Output the (X, Y) coordinate of the center of the cell containing the given text.  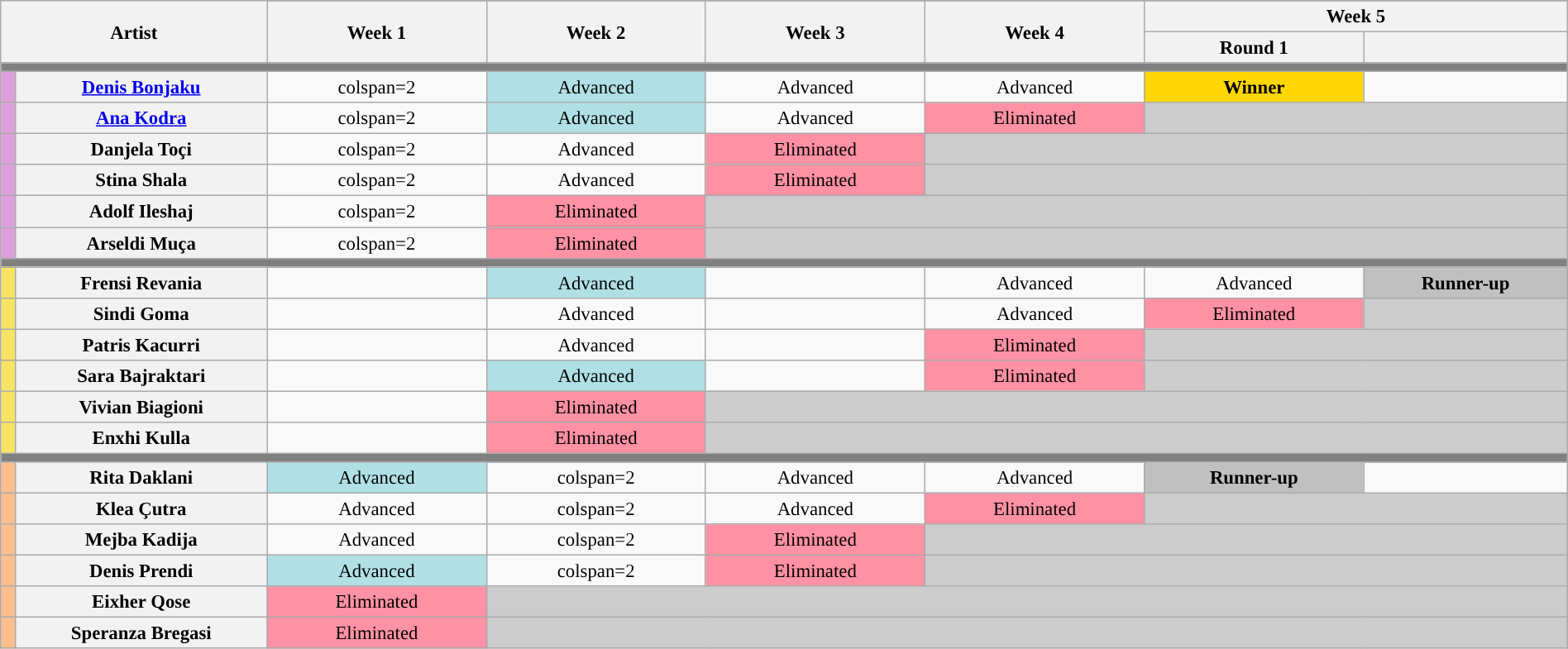
Speranza Bregasi (141, 633)
Week 2 (595, 31)
Week 3 (815, 31)
Mejba Kadija (141, 540)
Stina Shala (141, 181)
Sindi Goma (141, 313)
Winner (1254, 88)
Eixher Qose (141, 602)
Ana Kodra (141, 118)
Klea Çutra (141, 509)
Arseldi Muça (141, 243)
Week 4 (1034, 31)
Week 5 (1356, 17)
Enxhi Kulla (141, 438)
Round 1 (1254, 48)
Artist (134, 31)
Patris Kacurri (141, 345)
Denis Prendi (141, 571)
Week 1 (377, 31)
Vivian Biagioni (141, 407)
Sara Bajraktari (141, 376)
Rita Daklani (141, 478)
Denis Bonjaku (141, 88)
Frensi Revania (141, 283)
Danjela Toçi (141, 150)
Adolf Ileshaj (141, 212)
